Detect which cell encompasses the target text, then output its (x, y) center coordinate. 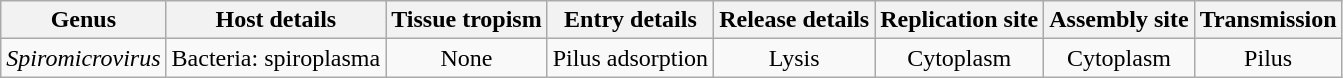
Genus (84, 20)
Pilus (1268, 58)
Spiromicrovirus (84, 58)
Release details (794, 20)
Lysis (794, 58)
Host details (276, 20)
Replication site (960, 20)
Entry details (630, 20)
None (467, 58)
Tissue tropism (467, 20)
Assembly site (1119, 20)
Bacteria: spiroplasma (276, 58)
Pilus adsorption (630, 58)
Transmission (1268, 20)
